Capture the cell that displays the provided text and extract its (X, Y) central coordinate. 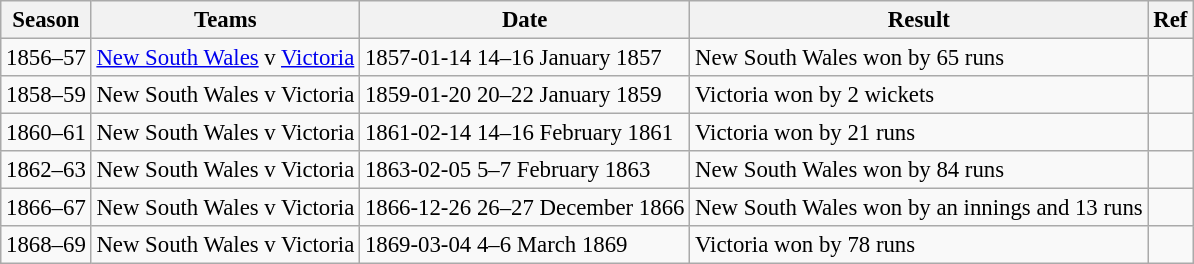
Date (525, 20)
1857-01-14 14–16 January 1857 (525, 58)
1856–57 (46, 58)
1862–63 (46, 170)
Season (46, 20)
Victoria won by 2 wickets (919, 95)
1866–67 (46, 208)
Result (919, 20)
Teams (226, 20)
Victoria won by 21 runs (919, 133)
New South Wales won by 65 runs (919, 58)
1859-01-20 20–22 January 1859 (525, 95)
1861-02-14 14–16 February 1861 (525, 133)
Ref (1170, 20)
Victoria won by 78 runs (919, 245)
1858–59 (46, 95)
1863-02-05 5–7 February 1863 (525, 170)
1868–69 (46, 245)
1869-03-04 4–6 March 1869 (525, 245)
1866-12-26 26–27 December 1866 (525, 208)
New South Wales won by an innings and 13 runs (919, 208)
1860–61 (46, 133)
New South Wales won by 84 runs (919, 170)
